Scan for the cell matching the given text and deliver its (X, Y) coordinate at center. 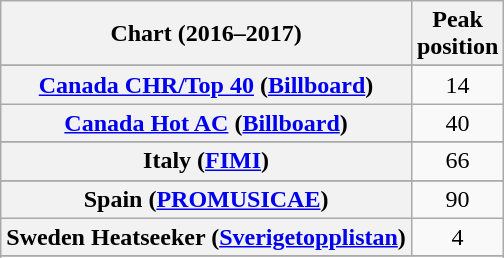
66 (457, 161)
4 (457, 237)
Peak position (457, 34)
Sweden Heatseeker (Sverigetopplistan) (206, 237)
Canada Hot AC (Billboard) (206, 123)
Chart (2016–2017) (206, 34)
40 (457, 123)
Canada CHR/Top 40 (Billboard) (206, 85)
Spain (PROMUSICAE) (206, 199)
Italy (FIMI) (206, 161)
90 (457, 199)
14 (457, 85)
